Pinpoint the cell where the given text exists, returning its (X, Y) midpoint coordinate. 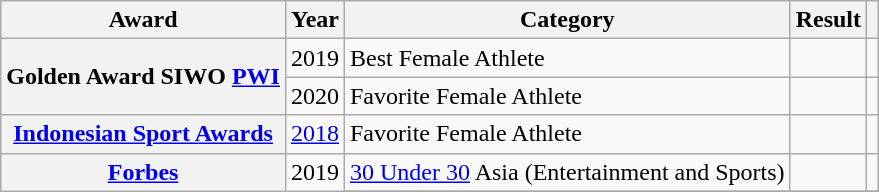
2018 (314, 134)
Forbes (144, 172)
Indonesian Sport Awards (144, 134)
Category (567, 20)
Golden Award SIWO PWI (144, 77)
Year (314, 20)
2020 (314, 96)
30 Under 30 Asia (Entertainment and Sports) (567, 172)
Best Female Athlete (567, 58)
Result (828, 20)
Award (144, 20)
